Determine the (X, Y) coordinate at the center of the cell enclosing the given text.  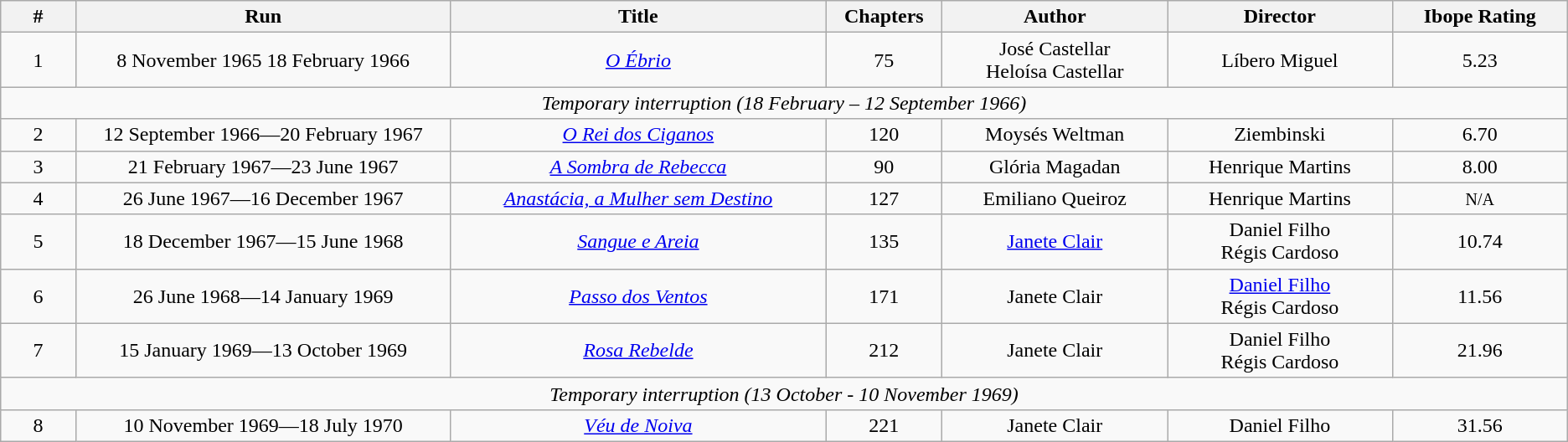
1 (39, 60)
A Sombra de Rebecca (638, 167)
10.74 (1479, 241)
5.23 (1479, 60)
135 (885, 241)
26 June 1967—16 December 1967 (263, 198)
26 June 1968—14 January 1969 (263, 296)
90 (885, 167)
Temporary interruption (13 October - 10 November 1969) (784, 393)
6.70 (1479, 135)
Author (1055, 17)
Emiliano Queiroz (1055, 198)
Ibope Rating (1479, 17)
171 (885, 296)
Passo dos Ventos (638, 296)
Glória Magadan (1055, 167)
21 February 1967—23 June 1967 (263, 167)
Director (1280, 17)
31.56 (1479, 425)
Run (263, 17)
# (39, 17)
O Ébrio (638, 60)
José CastellarHeloísa Castellar (1055, 60)
O Rei dos Ciganos (638, 135)
7 (39, 350)
Véu de Noiva (638, 425)
221 (885, 425)
6 (39, 296)
75 (885, 60)
212 (885, 350)
Rosa Rebelde (638, 350)
Sangue e Areia (638, 241)
3 (39, 167)
Líbero Miguel (1280, 60)
18 December 1967—15 June 1968 (263, 241)
2 (39, 135)
Anastácia, a Mulher sem Destino (638, 198)
15 January 1969—13 October 1969 (263, 350)
12 September 1966—20 February 1967 (263, 135)
8.00 (1479, 167)
5 (39, 241)
11.56 (1479, 296)
Daniel Filho (1280, 425)
127 (885, 198)
10 November 1969—18 July 1970 (263, 425)
N/A (1479, 198)
8 November 1965 18 February 1966 (263, 60)
21.96 (1479, 350)
4 (39, 198)
Title (638, 17)
120 (885, 135)
8 (39, 425)
Temporary interruption (18 February – 12 September 1966) (784, 103)
Ziembinski (1280, 135)
Moysés Weltman (1055, 135)
Chapters (885, 17)
